Identify which cell holds the provided text, then report its [x, y] central coordinate. 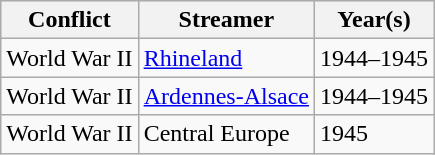
1945 [374, 134]
Streamer [226, 20]
Rhineland [226, 58]
Conflict [70, 20]
Ardennes-Alsace [226, 96]
Year(s) [374, 20]
Central Europe [226, 134]
